Detect which cell encompasses the target text, then output its [x, y] center coordinate. 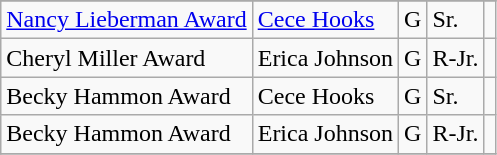
Cheryl Miller Award [126, 58]
Nancy Lieberman Award [126, 20]
